Output the [x, y] coordinate of the center of the cell containing the given text.  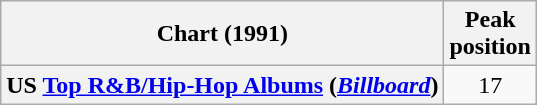
Peakposition [490, 34]
Chart (1991) [222, 34]
US Top R&B/Hip-Hop Albums (Billboard) [222, 85]
17 [490, 85]
